Capture the cell that displays the provided text and extract its (x, y) central coordinate. 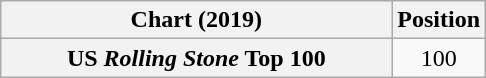
100 (439, 58)
US Rolling Stone Top 100 (196, 58)
Chart (2019) (196, 20)
Position (439, 20)
